Pinpoint the cell where the given text exists, returning its (x, y) midpoint coordinate. 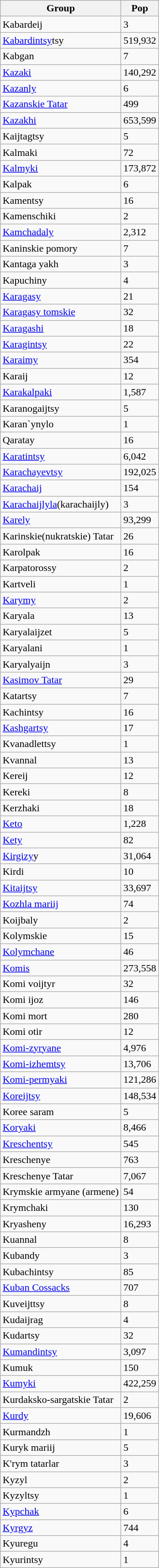
Kumyki (61, 1384)
Kety (61, 840)
Karymy (61, 600)
72 (140, 152)
Karpatorossy (61, 568)
Kantaga yakh (61, 264)
Katartsy (61, 696)
13,706 (140, 1064)
Kvanadlettsy (61, 744)
Karagintsy (61, 344)
Kvannal (61, 760)
33,697 (140, 888)
Karyala (61, 616)
146 (140, 1000)
Kurdaksko-sargatskie Tatar (61, 1400)
Kolymskie (61, 936)
21 (140, 296)
Kolymchane (61, 952)
Kudartsy (61, 1336)
173,872 (140, 168)
Kabardeij (61, 24)
Komi-zyryane (61, 1048)
545 (140, 1144)
Group (61, 8)
Kapuchiny (61, 280)
Komi otir (61, 1032)
Kurdy (61, 1415)
Kumandintsy (61, 1352)
Kyzyltsy (61, 1496)
3,097 (140, 1352)
653,599 (140, 120)
Kyurintsy (61, 1560)
Karachaijlyla(karachaijly) (61, 504)
46 (140, 952)
31,064 (140, 856)
1,587 (140, 392)
Koijbaly (61, 920)
Kozhla mariij (61, 904)
Kalpak (61, 184)
Kreschentsy (61, 1144)
Komis (61, 968)
148,534 (140, 1096)
Qaratay (61, 440)
15 (140, 936)
Komi mort (61, 1016)
Kaijtagtsy (61, 136)
Karyalani (61, 648)
Pop (140, 8)
Kazakhi (61, 120)
K'rym tatarlar (61, 1463)
763 (140, 1160)
Komi-izhemtsy (61, 1064)
499 (140, 104)
85 (140, 1272)
Komi voijtyr (61, 984)
8,466 (140, 1128)
Karaij (61, 376)
54 (140, 1192)
Kamenschiki (61, 216)
Karanogaijtsy (61, 408)
Komi ijoz (61, 1000)
Karely (61, 520)
422,259 (140, 1384)
16,293 (140, 1224)
Karyalaijzet (61, 632)
Kubachintsy (61, 1272)
Kamentsy (61, 200)
150 (140, 1368)
273,558 (140, 968)
Kashgartsy (61, 728)
Keto (61, 824)
22 (140, 344)
707 (140, 1288)
Karyalyaijn (61, 664)
Kabgan (61, 56)
Kryasheny (61, 1224)
Kuannal (61, 1240)
29 (140, 680)
Kuryk mariij (61, 1447)
Kereij (61, 776)
Karachaij (61, 488)
Karan`ynylo (61, 424)
Kuveijttsy (61, 1304)
Kerzhaki (61, 808)
Kazanskie Tatar (61, 104)
154 (140, 488)
4,976 (140, 1048)
74 (140, 904)
Koryaki (61, 1128)
Karaimy (61, 360)
Kuban Cossacks (61, 1288)
Krymchaki (61, 1208)
Kreschenye (61, 1160)
519,932 (140, 40)
1,228 (140, 824)
26 (140, 536)
19,606 (140, 1415)
Kamchadaly (61, 232)
82 (140, 840)
Kalmaki (61, 152)
Kreschenye Tatar (61, 1176)
17 (140, 728)
140,292 (140, 72)
Kaninskie pomory (61, 248)
Kumuk (61, 1368)
Kazanly (61, 88)
121,286 (140, 1080)
7,067 (140, 1176)
Karagashi (61, 328)
Karatintsy (61, 456)
744 (140, 1528)
Kyzyl (61, 1479)
Komi-permyaki (61, 1080)
Kudaijrag (61, 1320)
Koreijtsy (61, 1096)
Koree saram (61, 1112)
280 (140, 1016)
Kachintsy (61, 712)
2,312 (140, 232)
Kypchak (61, 1512)
Karolpak (61, 552)
Kyrgyz (61, 1528)
Kyuregu (61, 1544)
Kalmyki (61, 168)
Kitaijtsy (61, 888)
Krymskie armyane (armene) (61, 1192)
Karinskie(nukratskie) Tatar (61, 536)
192,025 (140, 472)
130 (140, 1208)
Kartveli (61, 584)
Karachayevtsy (61, 472)
Kirgizyy (61, 856)
Kurmandzh (61, 1431)
93,299 (140, 520)
Kasimov Tatar (61, 680)
Kubandy (61, 1256)
Karagasy tomskie (61, 312)
Kabardintsytsy (61, 40)
Kazaki (61, 72)
Kirdi (61, 872)
Karagasy (61, 296)
354 (140, 360)
Kereki (61, 792)
6,042 (140, 456)
10 (140, 872)
Karakalpaki (61, 392)
